Return (x, y) of the center of cell containing provided text 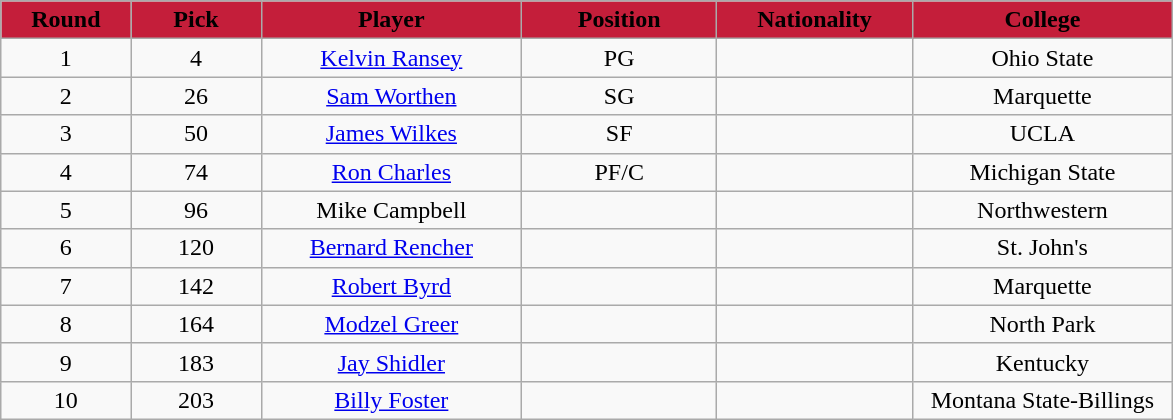
5 (66, 210)
Billy Foster (391, 400)
Sam Worthen (391, 96)
Montana State-Billings (1042, 400)
Mike Campbell (391, 210)
College (1042, 20)
Northwestern (1042, 210)
Kentucky (1042, 362)
1 (66, 58)
74 (196, 172)
Michigan State (1042, 172)
96 (196, 210)
6 (66, 248)
120 (196, 248)
183 (196, 362)
9 (66, 362)
Pick (196, 20)
26 (196, 96)
Player (391, 20)
SG (620, 96)
Kelvin Ransey (391, 58)
203 (196, 400)
PF/C (620, 172)
PG (620, 58)
SF (620, 134)
7 (66, 286)
142 (196, 286)
Modzel Greer (391, 324)
Nationality (814, 20)
North Park (1042, 324)
Robert Byrd (391, 286)
Position (620, 20)
UCLA (1042, 134)
164 (196, 324)
Jay Shidler (391, 362)
8 (66, 324)
Ohio State (1042, 58)
Round (66, 20)
3 (66, 134)
Bernard Rencher (391, 248)
James Wilkes (391, 134)
50 (196, 134)
10 (66, 400)
Ron Charles (391, 172)
2 (66, 96)
St. John's (1042, 248)
